Return the (X, Y) coordinate for the center point of the cell that contains the specified text.  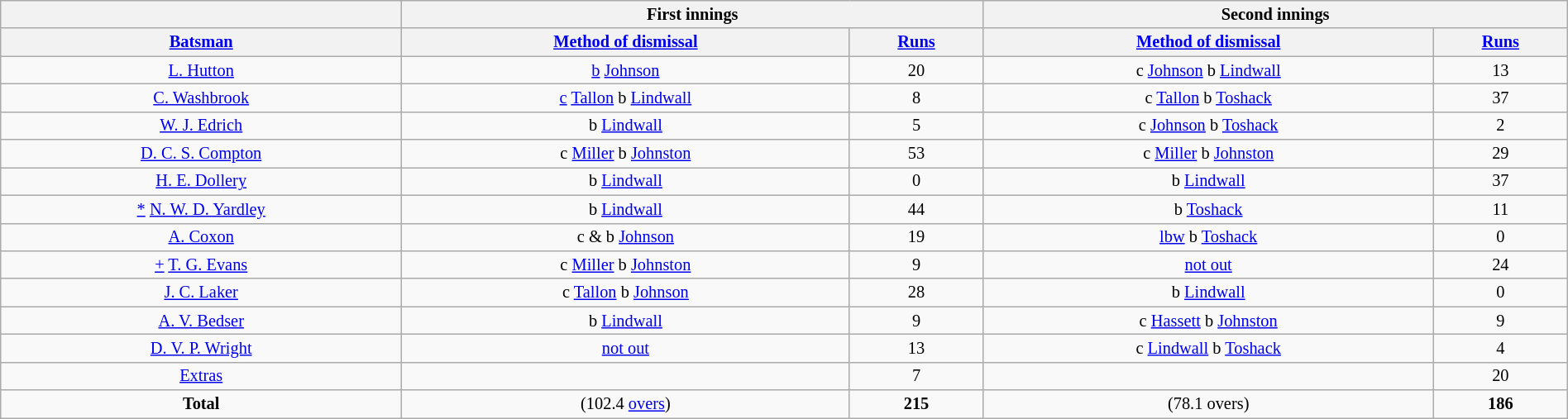
D. C. S. Compton (202, 154)
lbw b Toshack (1209, 237)
A. V. Bedser (202, 321)
b Toshack (1209, 209)
8 (916, 98)
44 (916, 209)
(78.1 overs) (1209, 404)
Extras (202, 376)
* N. W. D. Yardley (202, 209)
19 (916, 237)
c Tallon b Johnson (626, 293)
c Hassett b Johnston (1209, 321)
Batsman (202, 42)
First innings (693, 14)
215 (916, 404)
Total (202, 404)
b Johnson (626, 70)
29 (1500, 154)
c Lindwall b Toshack (1209, 348)
L. Hutton (202, 70)
4 (1500, 348)
c Tallon b Toshack (1209, 98)
5 (916, 126)
c Tallon b Lindwall (626, 98)
W. J. Edrich (202, 126)
2 (1500, 126)
c Johnson b Toshack (1209, 126)
7 (916, 376)
53 (916, 154)
c Johnson b Lindwall (1209, 70)
11 (1500, 209)
c & b Johnson (626, 237)
186 (1500, 404)
+ T. G. Evans (202, 264)
24 (1500, 264)
A. Coxon (202, 237)
Second innings (1275, 14)
H. E. Dollery (202, 181)
(102.4 overs) (626, 404)
28 (916, 293)
J. C. Laker (202, 293)
D. V. P. Wright (202, 348)
C. Washbrook (202, 98)
